Determine the [X, Y] coordinate at the center of the cell enclosing the given text.  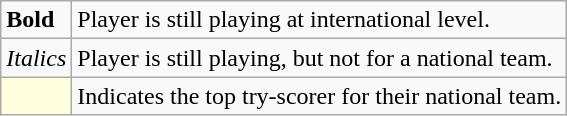
Italics [36, 58]
Indicates the top try-scorer for their national team. [320, 96]
Bold [36, 20]
Player is still playing at international level. [320, 20]
Player is still playing, but not for a national team. [320, 58]
